Locate the cell with the specified text and output its [x, y] center coordinate. 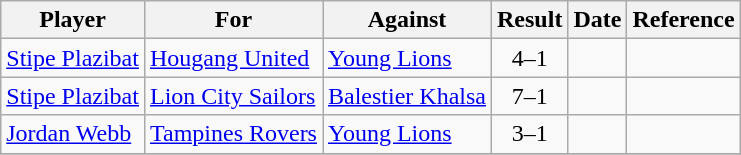
4–1 [530, 58]
7–1 [530, 96]
Result [530, 20]
Date [598, 20]
Against [406, 20]
Jordan Webb [73, 134]
Balestier Khalsa [406, 96]
For [233, 20]
3–1 [530, 134]
Player [73, 20]
Reference [684, 20]
Tampines Rovers [233, 134]
Lion City Sailors [233, 96]
Hougang United [233, 58]
